From the cell containing the given text, extract its center point as (X, Y) coordinate. 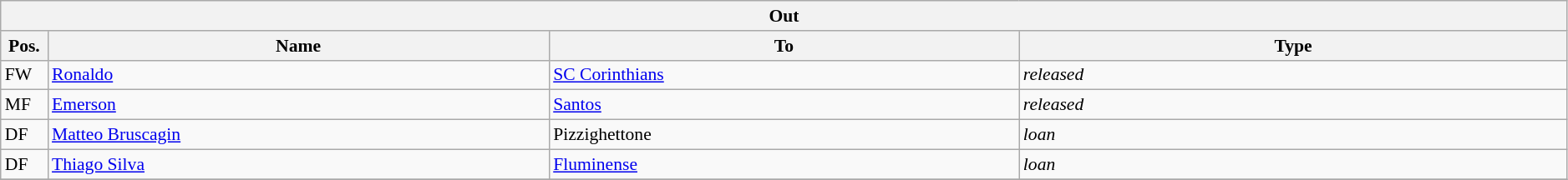
Santos (784, 105)
Thiago Silva (298, 164)
SC Corinthians (784, 75)
Fluminense (784, 164)
FW (24, 75)
Emerson (298, 105)
Matteo Bruscagin (298, 135)
Pizzighettone (784, 135)
Pos. (24, 46)
To (784, 46)
Ronaldo (298, 75)
Name (298, 46)
Type (1293, 46)
Out (784, 16)
MF (24, 105)
